Return [X, Y] of the center of cell containing provided text 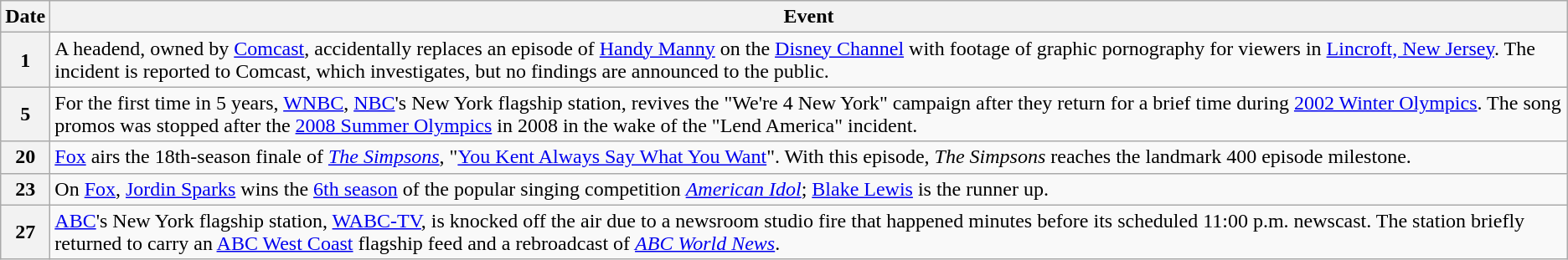
1 [25, 60]
5 [25, 114]
27 [25, 232]
23 [25, 189]
On Fox, Jordin Sparks wins the 6th season of the popular singing competition American Idol; Blake Lewis is the runner up. [809, 189]
20 [25, 157]
Event [809, 17]
Date [25, 17]
